Search for the cell housing the specified text and yield its (x, y) center coordinate. 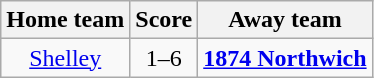
Score (164, 20)
Shelley (66, 58)
1–6 (164, 58)
1874 Northwich (285, 58)
Home team (66, 20)
Away team (285, 20)
